Return (x, y) of the center of cell containing provided text 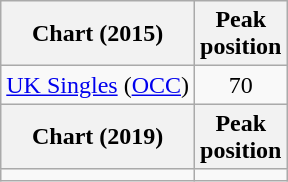
Chart (2015) (98, 34)
Chart (2019) (98, 136)
UK Singles (OCC) (98, 85)
70 (241, 85)
